From the cell containing the given text, extract its center point as [X, Y] coordinate. 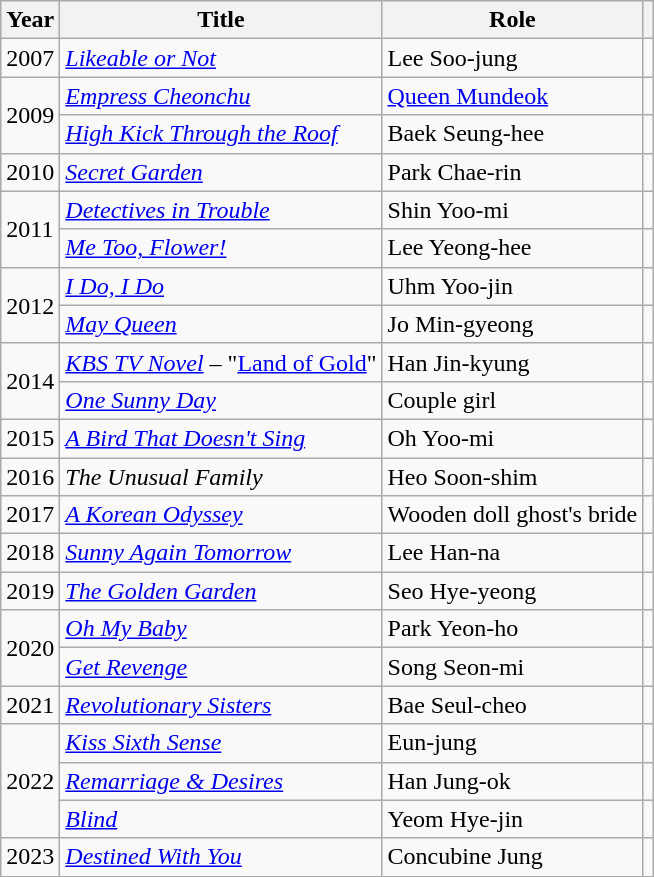
Concubine Jung [512, 857]
2012 [30, 305]
2016 [30, 477]
2021 [30, 705]
Secret Garden [221, 172]
I Do, I Do [221, 286]
Shin Yoo-mi [512, 210]
Couple girl [512, 400]
Queen Mundeok [512, 96]
Park Yeon-ho [512, 629]
Me Too, Flower! [221, 248]
A Korean Odyssey [221, 515]
Sunny Again Tomorrow [221, 553]
Likeable or Not [221, 58]
2017 [30, 515]
2019 [30, 591]
2010 [30, 172]
Song Seon-mi [512, 667]
One Sunny Day [221, 400]
Lee Han-na [512, 553]
Jo Min-gyeong [512, 324]
2014 [30, 381]
Detectives in Trouble [221, 210]
Destined With You [221, 857]
Seo Hye-yeong [512, 591]
Lee Yeong-hee [512, 248]
Wooden doll ghost's bride [512, 515]
2023 [30, 857]
2022 [30, 781]
Heo Soon-shim [512, 477]
2015 [30, 438]
Han Jung-ok [512, 781]
Eun-jung [512, 743]
Yeom Hye-jin [512, 819]
Bae Seul-cheo [512, 705]
The Golden Garden [221, 591]
2020 [30, 648]
2009 [30, 115]
Park Chae-rin [512, 172]
May Queen [221, 324]
Empress Cheonchu [221, 96]
Oh Yoo-mi [512, 438]
2018 [30, 553]
Get Revenge [221, 667]
A Bird That Doesn't Sing [221, 438]
Oh My Baby [221, 629]
KBS TV Novel – "Land of Gold" [221, 362]
Revolutionary Sisters [221, 705]
Title [221, 20]
High Kick Through the Roof [221, 134]
2011 [30, 229]
2007 [30, 58]
Han Jin-kyung [512, 362]
Uhm Yoo-jin [512, 286]
Remarriage & Desires [221, 781]
Blind [221, 819]
Year [30, 20]
Baek Seung-hee [512, 134]
Lee Soo-jung [512, 58]
Kiss Sixth Sense [221, 743]
Role [512, 20]
The Unusual Family [221, 477]
